Identify which cell holds the provided text, then report its (x, y) central coordinate. 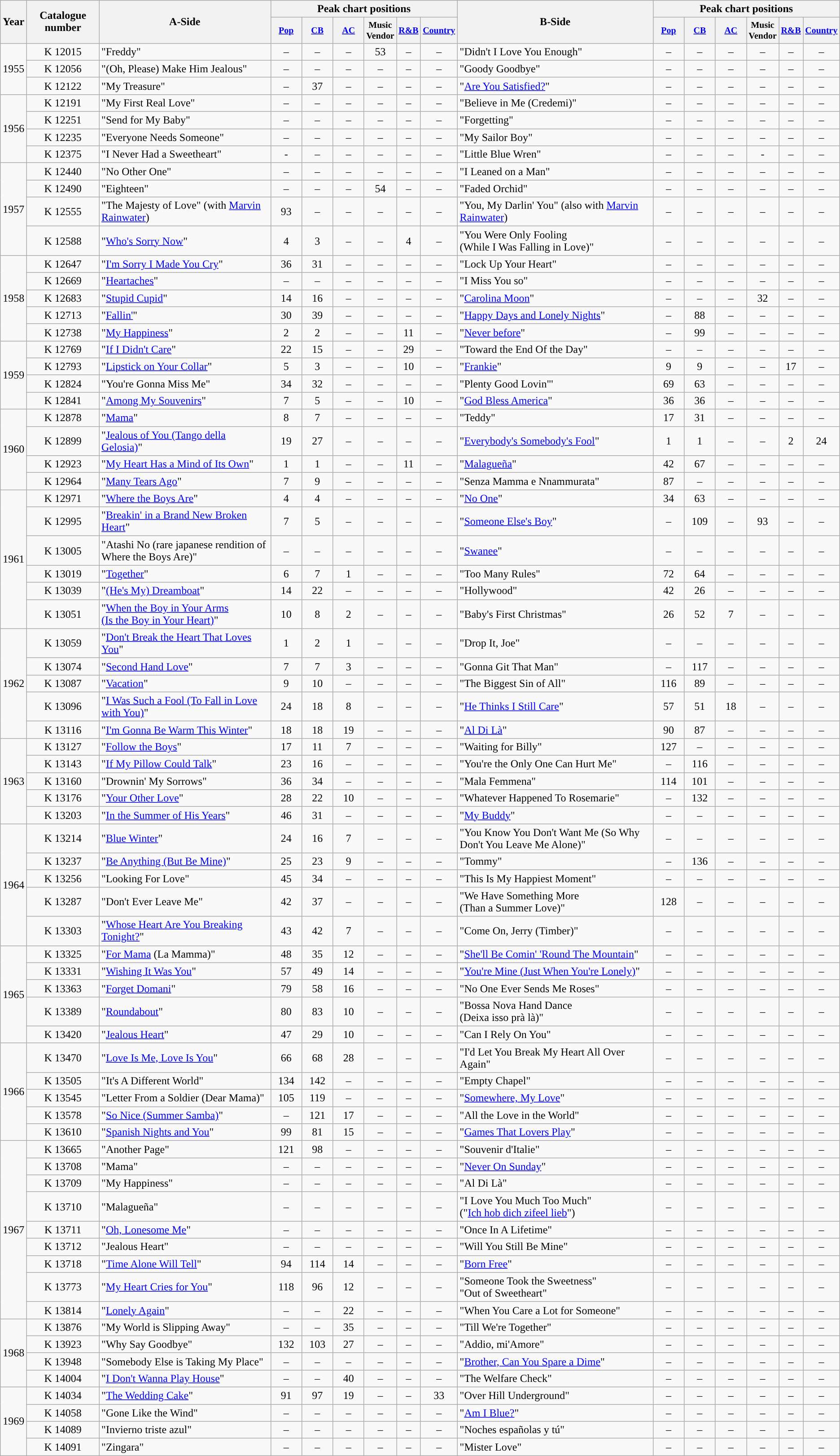
"My Sailor Boy" (555, 137)
"Till We're Together" (555, 1327)
K 13610 (63, 1132)
K 12738 (63, 332)
"Will You Still Be Mine" (555, 1247)
"Too Many Rules" (555, 574)
33 (439, 1396)
"For Mama (La Mamma)" (185, 954)
54 (380, 189)
K 12899 (63, 441)
"I Leaned on a Man" (555, 172)
52 (700, 614)
46 (286, 815)
"I Don't Wanna Play House" (185, 1378)
K 13051 (63, 614)
91 (286, 1396)
1962 (13, 683)
83 (317, 1011)
"God Bless America" (555, 400)
"Love Is Me, Love Is You" (185, 1058)
40 (348, 1378)
Year (13, 22)
"Jealous of You (Tango della Gelosia)" (185, 441)
K 14058 (63, 1413)
K 13214 (63, 839)
K 13019 (63, 574)
64 (700, 574)
"If I Didn't Care" (185, 349)
81 (317, 1132)
"Never On Sunday" (555, 1166)
"Brother, Can You Spare a Dime" (555, 1361)
"Breakin' in a Brand New Broken Heart" (185, 522)
K 13710 (63, 1207)
K 13096 (63, 707)
"Invierno triste azul" (185, 1430)
"Didn't I Love You Enough" (555, 52)
1964 (13, 884)
"Goody Goodbye" (555, 69)
K 13420 (63, 1034)
"Whose Heart Are You Breaking Tonight?" (185, 931)
67 (700, 464)
"I'm Gonna Be Warm This Winter" (185, 730)
"Together" (185, 574)
142 (317, 1081)
K 12235 (63, 137)
1966 (13, 1092)
"Waiting for Billy" (555, 747)
K 14034 (63, 1396)
K 13923 (63, 1344)
49 (317, 971)
"Forgetting" (555, 120)
"Among My Souvenirs" (185, 400)
K 13059 (63, 643)
"Time Alone Will Tell" (185, 1264)
K 13712 (63, 1247)
K 12122 (63, 86)
66 (286, 1058)
K 13708 (63, 1166)
30 (286, 315)
"We Have Something More(Than a Summer Love)" (555, 902)
"You, My Darlin' You" (also with Marvin Rainwater) (555, 212)
K 13087 (63, 683)
K 12440 (63, 172)
"Lipstick on Your Collar" (185, 366)
"My First Real Love" (185, 103)
"Empty Chapel" (555, 1081)
"Freddy" (185, 52)
1956 (13, 128)
1963 (13, 781)
"Wishing It Was You" (185, 971)
25 (286, 862)
K 13256 (63, 879)
"Vacation" (185, 683)
K 13176 (63, 798)
"Swanee" (555, 550)
"Roundabout" (185, 1011)
94 (286, 1264)
"Oh, Lonesome Me" (185, 1230)
"Lock Up Your Heart" (555, 264)
K 13389 (63, 1011)
"Can I Rely On You" (555, 1034)
"Someone Else's Boy" (555, 522)
K 13814 (63, 1310)
"No One Ever Sends Me Roses" (555, 988)
K 12793 (63, 366)
"Your Other Love" (185, 798)
"Somebody Else is Taking My Place" (185, 1361)
"Souvenir d'Italie" (555, 1149)
"My Treasure" (185, 86)
68 (317, 1058)
"Am I Blue?" (555, 1413)
"I Never Had a Sweetheart" (185, 154)
"Hollywood" (555, 591)
A-Side (185, 22)
"Everyone Needs Someone" (185, 137)
1959 (13, 375)
K 13773 (63, 1287)
1961 (13, 559)
53 (380, 52)
K 12015 (63, 52)
69 (669, 383)
"Somewhere, My Love" (555, 1098)
105 (286, 1098)
K 13203 (63, 815)
1957 (13, 209)
"All the Love in the World" (555, 1115)
"The Biggest Sin of All" (555, 683)
"You Know You Don't Want Me (So Why Don't You Leave Me Alone)" (555, 839)
"Send for My Baby" (185, 120)
K 12878 (63, 418)
"Born Free" (555, 1264)
K 13709 (63, 1183)
"Many Tears Ago" (185, 481)
K 13876 (63, 1327)
"Toward the End Of the Day" (555, 349)
"Second Hand Love" (185, 666)
"Don't Ever Leave Me" (185, 902)
103 (317, 1344)
6 (286, 574)
"Heartaches" (185, 281)
K 12490 (63, 189)
K 13711 (63, 1230)
134 (286, 1081)
45 (286, 879)
136 (700, 862)
"I Was Such a Fool (To Fall in Love with You)" (185, 707)
"Follow the Boys" (185, 747)
"Stupid Cupid" (185, 298)
"I Miss You so" (555, 281)
"I'm Sorry I Made You Cry" (185, 264)
"If My Pillow Could Talk" (185, 764)
89 (700, 683)
K 13127 (63, 747)
1955 (13, 69)
K 13578 (63, 1115)
"Once In A Lifetime" (555, 1230)
80 (286, 1011)
128 (669, 902)
"Tommy" (555, 862)
1965 (13, 994)
"No One" (555, 498)
118 (286, 1287)
K 13363 (63, 988)
"So Nice (Summer Samba)" (185, 1115)
"(He's My) Dreamboat" (185, 591)
"Frankie" (555, 366)
"Who's Sorry Now" (185, 241)
"The Majesty of Love" (with Marvin Rainwater) (185, 212)
"My Buddy" (555, 815)
"Are You Satisfied?" (555, 86)
K 13718 (63, 1264)
"My Heart Cries for You" (185, 1287)
"Teddy" (555, 418)
"When the Boy in Your Arms(Is the Boy in Your Heart)" (185, 614)
"Over Hill Underground" (555, 1396)
K 13331 (63, 971)
K 12191 (63, 103)
1968 (13, 1353)
K 12769 (63, 349)
117 (700, 666)
K 13116 (63, 730)
"Senza Mamma e Nnammurata" (555, 481)
"Spanish Nights and You" (185, 1132)
"Drop It, Joe" (555, 643)
"He Thinks I Still Care" (555, 707)
K 13074 (63, 666)
"Drownin' My Sorrows" (185, 781)
"Faded Orchid" (555, 189)
"Believe in Me (Credemi)" (555, 103)
88 (700, 315)
"In the Summer of His Years" (185, 815)
39 (317, 315)
K 13505 (63, 1081)
"Whatever Happened To Rosemarie" (555, 798)
K 12971 (63, 498)
58 (317, 988)
"Never before" (555, 332)
"You Were Only Fooling(While I Was Falling in Love)" (555, 241)
"No Other One" (185, 172)
90 (669, 730)
"Forget Domani" (185, 988)
K 13325 (63, 954)
"Little Blue Wren" (555, 154)
K 12713 (63, 315)
"It's A Different World" (185, 1081)
"Plenty Good Lovin"' (555, 383)
"Happy Days and Lonely Nights" (555, 315)
K 12647 (63, 264)
K 13160 (63, 781)
"When You Care a Lot for Someone" (555, 1310)
B-Side (555, 22)
K 12683 (63, 298)
51 (700, 707)
"She'll Be Comin' 'Round The Mountain" (555, 954)
"Eighteen" (185, 189)
"Bossa Nova Hand Dance(Deixa isso prà là)" (555, 1011)
K 13039 (63, 591)
"Where the Boys Are" (185, 498)
"Letter From a Soldier (Dear Mama)" (185, 1098)
K 13237 (63, 862)
43 (286, 931)
1960 (13, 450)
"Addio, mi'Amore" (555, 1344)
K 12669 (63, 281)
K 13303 (63, 931)
"You're the Only One Can Hurt Me" (555, 764)
K 12841 (63, 400)
K 12251 (63, 120)
K 12964 (63, 481)
"Be Anything (But Be Mine)" (185, 862)
K 13287 (63, 902)
"Another Page" (185, 1149)
K 14004 (63, 1378)
98 (317, 1149)
"Atashi No (rare japanese rendition of Where the Boys Are)" (185, 550)
"Why Say Goodbye" (185, 1344)
K 14089 (63, 1430)
K 13545 (63, 1098)
"Mister Love" (555, 1447)
"My World is Slipping Away" (185, 1327)
"Carolina Moon" (555, 298)
K 13948 (63, 1361)
"Someone Took the Sweetness""Out of Sweetheart" (555, 1287)
"Noches españolas y tú" (555, 1430)
"This Is My Happiest Moment" (555, 879)
"Gone Like the Wind" (185, 1413)
79 (286, 988)
"You're Gonna Miss Me" (185, 383)
"The Welfare Check" (555, 1378)
"Don't Break the Heart That Loves You" (185, 643)
K 12375 (63, 154)
K 14091 (63, 1447)
96 (317, 1287)
Catalogue number (63, 22)
127 (669, 747)
"Baby's First Christmas" (555, 614)
K 12555 (63, 212)
"Looking For Love" (185, 879)
"Zingara" (185, 1447)
"(Oh, Please) Make Him Jealous" (185, 69)
K 13143 (63, 764)
K 12824 (63, 383)
"Gonna Git That Man" (555, 666)
"Blue Winter" (185, 839)
K 12056 (63, 69)
K 12995 (63, 522)
"Come On, Jerry (Timber)" (555, 931)
"Fallin'" (185, 315)
1967 (13, 1230)
101 (700, 781)
1958 (13, 298)
97 (317, 1396)
K 12923 (63, 464)
"Lonely Again" (185, 1310)
"You're Mine (Just When You're Lonely)" (555, 971)
"The Wedding Cake" (185, 1396)
119 (317, 1098)
K 12588 (63, 241)
72 (669, 574)
48 (286, 954)
"Everybody's Somebody's Fool" (555, 441)
K 13470 (63, 1058)
"Mala Femmena" (555, 781)
1969 (13, 1421)
"I Love You Much Too Much"("Ich hob dich zifeel lieb") (555, 1207)
K 13665 (63, 1149)
"My Heart Has a Mind of Its Own" (185, 464)
109 (700, 522)
"I'd Let You Break My Heart All Over Again" (555, 1058)
"Games That Lovers Play" (555, 1132)
K 13005 (63, 550)
47 (286, 1034)
